Pinpoint the cell where the given text exists, returning its (X, Y) midpoint coordinate. 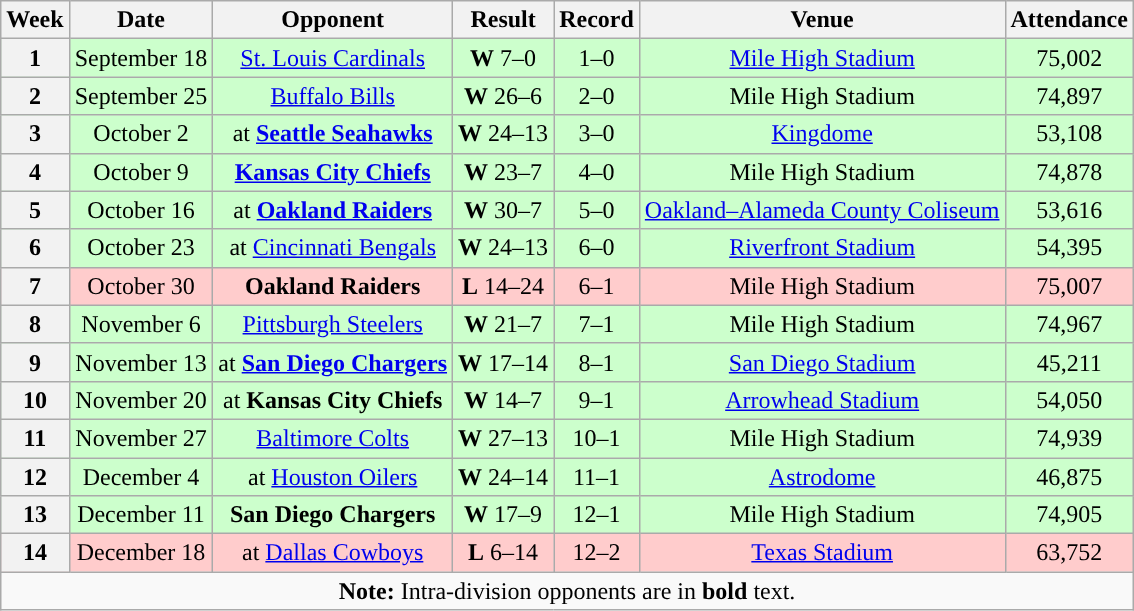
W 21–7 (504, 324)
San Diego Chargers (333, 515)
53,108 (1069, 134)
11 (35, 438)
at Cincinnati Bengals (333, 248)
W 7–0 (504, 58)
October 30 (141, 286)
12–2 (597, 553)
at Houston Oilers (333, 477)
W 27–13 (504, 438)
54,050 (1069, 400)
3 (35, 134)
October 16 (141, 210)
7–1 (597, 324)
74,939 (1069, 438)
Astrodome (822, 477)
Kingdome (822, 134)
10 (35, 400)
10–1 (597, 438)
October 2 (141, 134)
L 6–14 (504, 553)
14 (35, 553)
8 (35, 324)
Texas Stadium (822, 553)
St. Louis Cardinals (333, 58)
Date (141, 20)
Week (35, 20)
Kansas City Chiefs (333, 172)
74,967 (1069, 324)
Attendance (1069, 20)
8–1 (597, 362)
W 24–14 (504, 477)
W 23–7 (504, 172)
San Diego Stadium (822, 362)
9–1 (597, 400)
9 (35, 362)
3–0 (597, 134)
6–1 (597, 286)
12–1 (597, 515)
November 20 (141, 400)
1–0 (597, 58)
5–0 (597, 210)
at Kansas City Chiefs (333, 400)
4 (35, 172)
7 (35, 286)
Baltimore Colts (333, 438)
75,007 (1069, 286)
W 30–7 (504, 210)
74,905 (1069, 515)
Note: Intra-division opponents are in bold text. (568, 591)
1 (35, 58)
53,616 (1069, 210)
December 18 (141, 553)
October 23 (141, 248)
74,897 (1069, 96)
2–0 (597, 96)
5 (35, 210)
75,002 (1069, 58)
Opponent (333, 20)
November 27 (141, 438)
Oakland Raiders (333, 286)
W 26–6 (504, 96)
6 (35, 248)
11–1 (597, 477)
September 18 (141, 58)
Arrowhead Stadium (822, 400)
December 4 (141, 477)
45,211 (1069, 362)
September 25 (141, 96)
Result (504, 20)
November 6 (141, 324)
Riverfront Stadium (822, 248)
at Seattle Seahawks (333, 134)
October 9 (141, 172)
63,752 (1069, 553)
Buffalo Bills (333, 96)
13 (35, 515)
November 13 (141, 362)
at Dallas Cowboys (333, 553)
12 (35, 477)
W 14–7 (504, 400)
Pittsburgh Steelers (333, 324)
Venue (822, 20)
4–0 (597, 172)
December 11 (141, 515)
at Oakland Raiders (333, 210)
at San Diego Chargers (333, 362)
2 (35, 96)
6–0 (597, 248)
Record (597, 20)
W 17–9 (504, 515)
74,878 (1069, 172)
Oakland–Alameda County Coliseum (822, 210)
L 14–24 (504, 286)
54,395 (1069, 248)
46,875 (1069, 477)
W 17–14 (504, 362)
